Provide the [X, Y] coordinate of the cell's center where the given text is located.  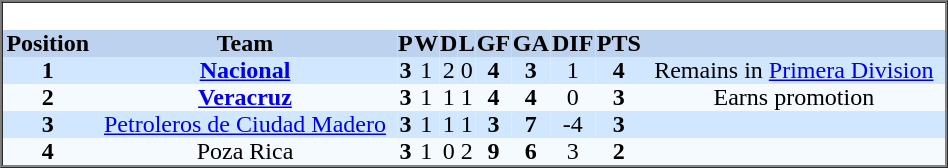
Earns promotion [794, 98]
Petroleros de Ciudad Madero [244, 124]
GA [530, 44]
Remains in Primera Division [794, 70]
6 [530, 152]
Veracruz [244, 98]
Nacional [244, 70]
W [426, 44]
Position [48, 44]
7 [530, 124]
Team [244, 44]
Poza Rica [244, 152]
PTS [619, 44]
GF [493, 44]
D [448, 44]
9 [493, 152]
-4 [572, 124]
L [466, 44]
DIF [572, 44]
P [406, 44]
